Return the (x, y) coordinate for the center point of the cell that contains the specified text.  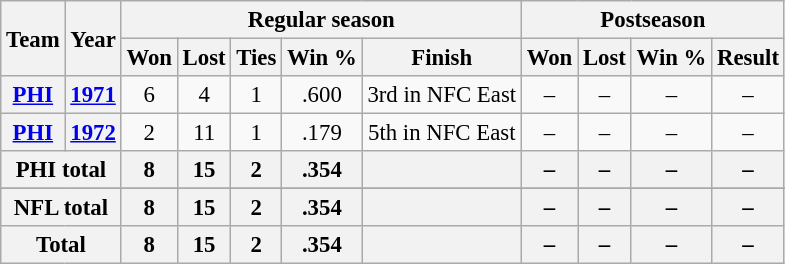
PHI total (61, 170)
Total (61, 245)
.600 (322, 95)
6 (149, 95)
Regular season (321, 20)
Ties (256, 58)
Postseason (652, 20)
3rd in NFC East (442, 95)
Team (33, 38)
1971 (93, 95)
.179 (322, 133)
NFL total (61, 208)
11 (204, 133)
Result (748, 58)
5th in NFC East (442, 133)
Year (93, 38)
Finish (442, 58)
4 (204, 95)
1972 (93, 133)
